From the cell containing the given text, extract its center point as (X, Y) coordinate. 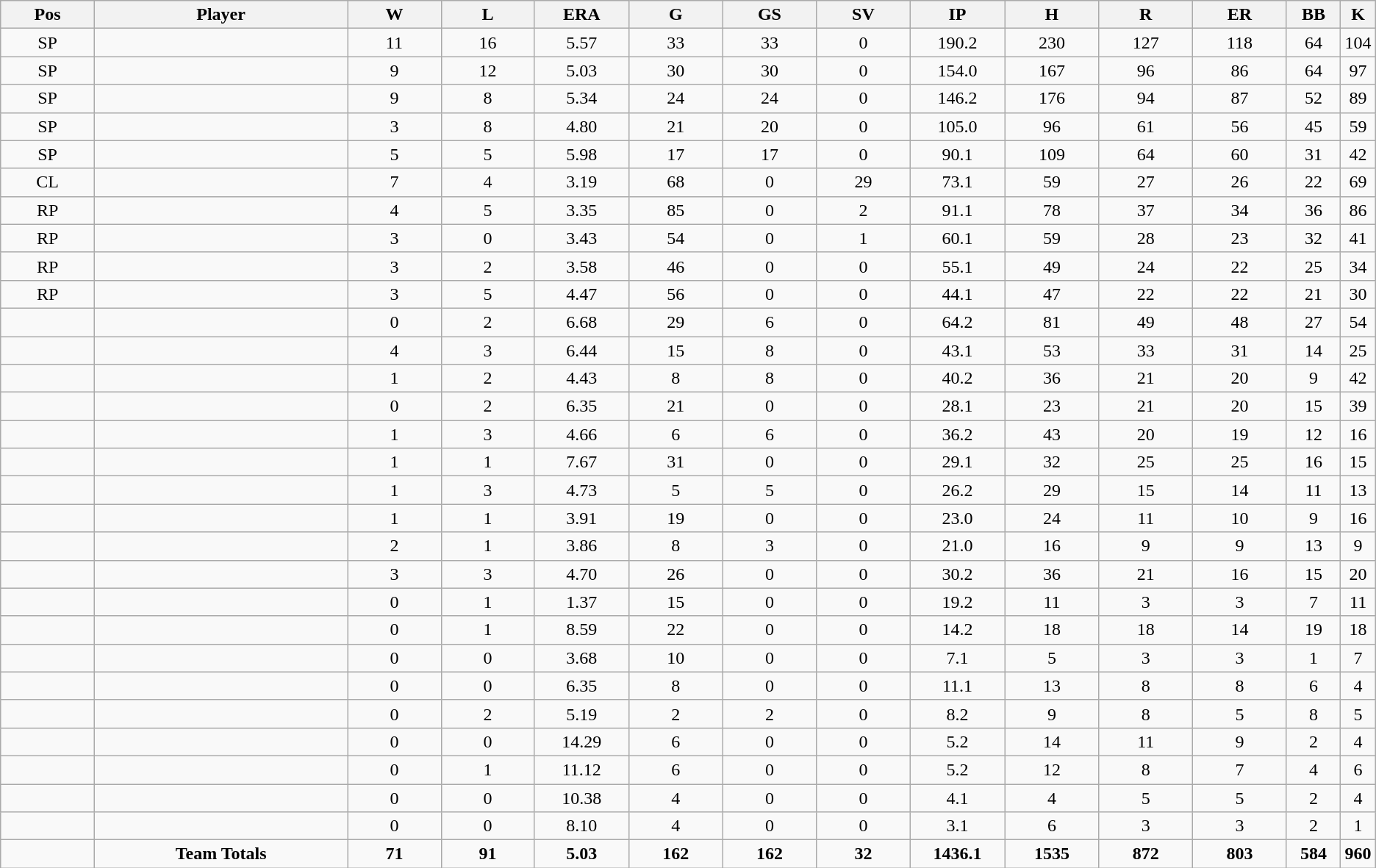
11.1 (957, 686)
960 (1358, 854)
28.1 (957, 406)
44.1 (957, 294)
3.35 (581, 210)
109 (1052, 154)
L (488, 15)
190.2 (957, 43)
803 (1240, 854)
40.2 (957, 379)
48 (1240, 322)
5.57 (581, 43)
4.1 (957, 797)
176 (1052, 98)
Pos (48, 15)
61 (1146, 126)
5.98 (581, 154)
87 (1240, 98)
118 (1240, 43)
ERA (581, 15)
ER (1240, 15)
3.43 (581, 238)
GS (770, 15)
53 (1052, 351)
68 (676, 182)
97 (1358, 71)
6.68 (581, 322)
R (1146, 15)
4.47 (581, 294)
85 (676, 210)
81 (1052, 322)
14.2 (957, 630)
154.0 (957, 71)
26.2 (957, 490)
167 (1052, 71)
23.0 (957, 518)
37 (1146, 210)
7.67 (581, 462)
1436.1 (957, 854)
BB (1314, 15)
CL (48, 182)
3.19 (581, 182)
14.29 (581, 742)
64.2 (957, 322)
71 (394, 854)
90.1 (957, 154)
30.2 (957, 574)
21.0 (957, 546)
3.68 (581, 658)
SV (863, 15)
10.38 (581, 797)
8.2 (957, 714)
29.1 (957, 462)
8.10 (581, 826)
43 (1052, 434)
41 (1358, 238)
45 (1314, 126)
Team Totals (221, 854)
1535 (1052, 854)
69 (1358, 182)
36.2 (957, 434)
4.70 (581, 574)
872 (1146, 854)
146.2 (957, 98)
78 (1052, 210)
G (676, 15)
127 (1146, 43)
55.1 (957, 266)
6.44 (581, 351)
4.43 (581, 379)
5.19 (581, 714)
43.1 (957, 351)
19.2 (957, 602)
K (1358, 15)
5.34 (581, 98)
91 (488, 854)
4.80 (581, 126)
7.1 (957, 658)
3.1 (957, 826)
73.1 (957, 182)
11.12 (581, 770)
3.58 (581, 266)
3.91 (581, 518)
230 (1052, 43)
105.0 (957, 126)
H (1052, 15)
39 (1358, 406)
3.86 (581, 546)
91.1 (957, 210)
1.37 (581, 602)
104 (1358, 43)
94 (1146, 98)
52 (1314, 98)
60.1 (957, 238)
4.66 (581, 434)
584 (1314, 854)
W (394, 15)
Player (221, 15)
60 (1240, 154)
47 (1052, 294)
IP (957, 15)
89 (1358, 98)
4.73 (581, 490)
8.59 (581, 630)
46 (676, 266)
28 (1146, 238)
